Locate the cell with the specified text and output its (x, y) center coordinate. 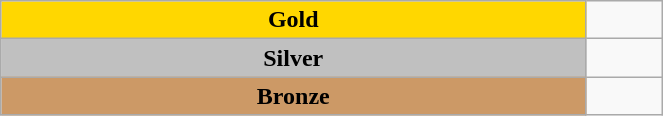
Silver (294, 58)
Gold (294, 20)
Bronze (294, 96)
